Locate the cell with the specified text and output its (x, y) center coordinate. 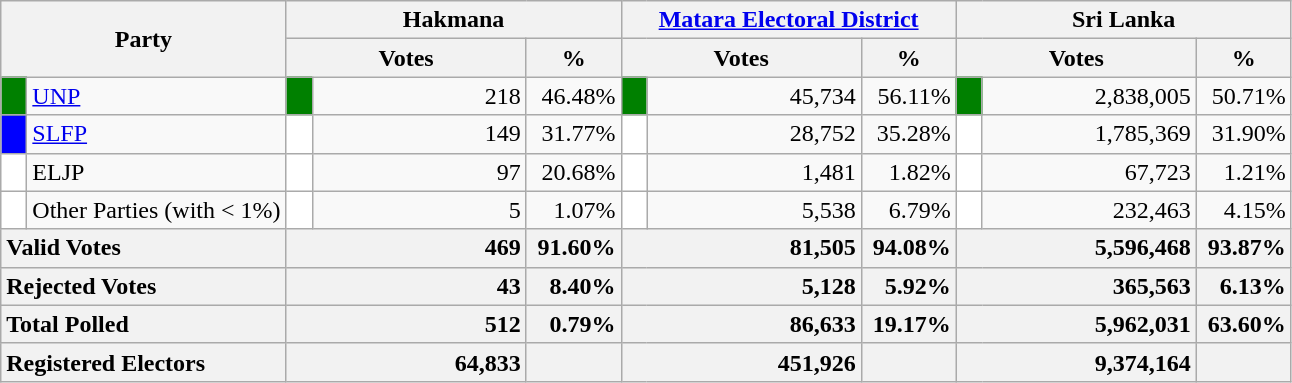
4.15% (1244, 210)
Matara Electoral District (788, 20)
94.08% (908, 248)
SLFP (156, 134)
6.13% (1244, 286)
28,752 (754, 134)
232,463 (1089, 210)
5,128 (741, 286)
2,838,005 (1089, 96)
1,481 (754, 172)
512 (406, 324)
64,833 (406, 362)
1.21% (1244, 172)
50.71% (1244, 96)
9,374,164 (1076, 362)
Total Polled (144, 324)
1.07% (574, 210)
ELJP (156, 172)
1,785,369 (1089, 134)
31.77% (574, 134)
63.60% (1244, 324)
93.87% (1244, 248)
56.11% (908, 96)
5,538 (754, 210)
Valid Votes (144, 248)
218 (419, 96)
43 (406, 286)
149 (419, 134)
45,734 (754, 96)
1.82% (908, 172)
469 (406, 248)
91.60% (574, 248)
20.68% (574, 172)
365,563 (1076, 286)
19.17% (908, 324)
86,633 (741, 324)
5 (419, 210)
5,962,031 (1076, 324)
Registered Electors (144, 362)
Rejected Votes (144, 286)
UNP (156, 96)
97 (419, 172)
Sri Lanka (1124, 20)
81,505 (741, 248)
0.79% (574, 324)
5.92% (908, 286)
6.79% (908, 210)
Hakmana (454, 20)
Other Parties (with < 1%) (156, 210)
31.90% (1244, 134)
8.40% (574, 286)
67,723 (1089, 172)
Party (144, 39)
46.48% (574, 96)
451,926 (741, 362)
35.28% (908, 134)
5,596,468 (1076, 248)
